Capture the cell that displays the provided text and extract its (x, y) central coordinate. 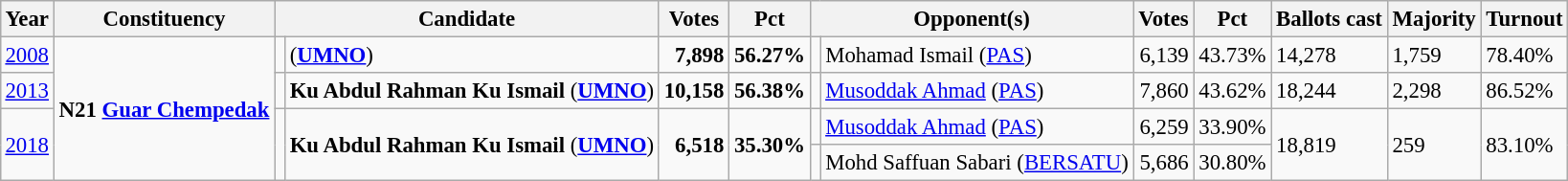
43.73% (1233, 55)
78.40% (1524, 55)
18,244 (1329, 91)
35.30% (770, 146)
2,298 (1434, 91)
43.62% (1233, 91)
2008 (27, 55)
259 (1434, 146)
30.80% (1233, 163)
Turnout (1524, 19)
Mohamad Ismail (PAS) (976, 55)
Mohd Saffuan Sabari (BERSATU) (976, 163)
6,259 (1164, 127)
83.10% (1524, 146)
7,898 (693, 55)
Majority (1434, 19)
14,278 (1329, 55)
2018 (27, 146)
Ballots cast (1329, 19)
33.90% (1233, 127)
Year (27, 19)
56.27% (770, 55)
6,518 (693, 146)
2013 (27, 91)
56.38% (770, 91)
N21 Guar Chempedak (164, 108)
6,139 (1164, 55)
Opponent(s) (972, 19)
Constituency (164, 19)
7,860 (1164, 91)
10,158 (693, 91)
1,759 (1434, 55)
(UMNO) (471, 55)
86.52% (1524, 91)
5,686 (1164, 163)
Candidate (467, 19)
18,819 (1329, 146)
